From the cell containing the given text, extract its center point as (X, Y) coordinate. 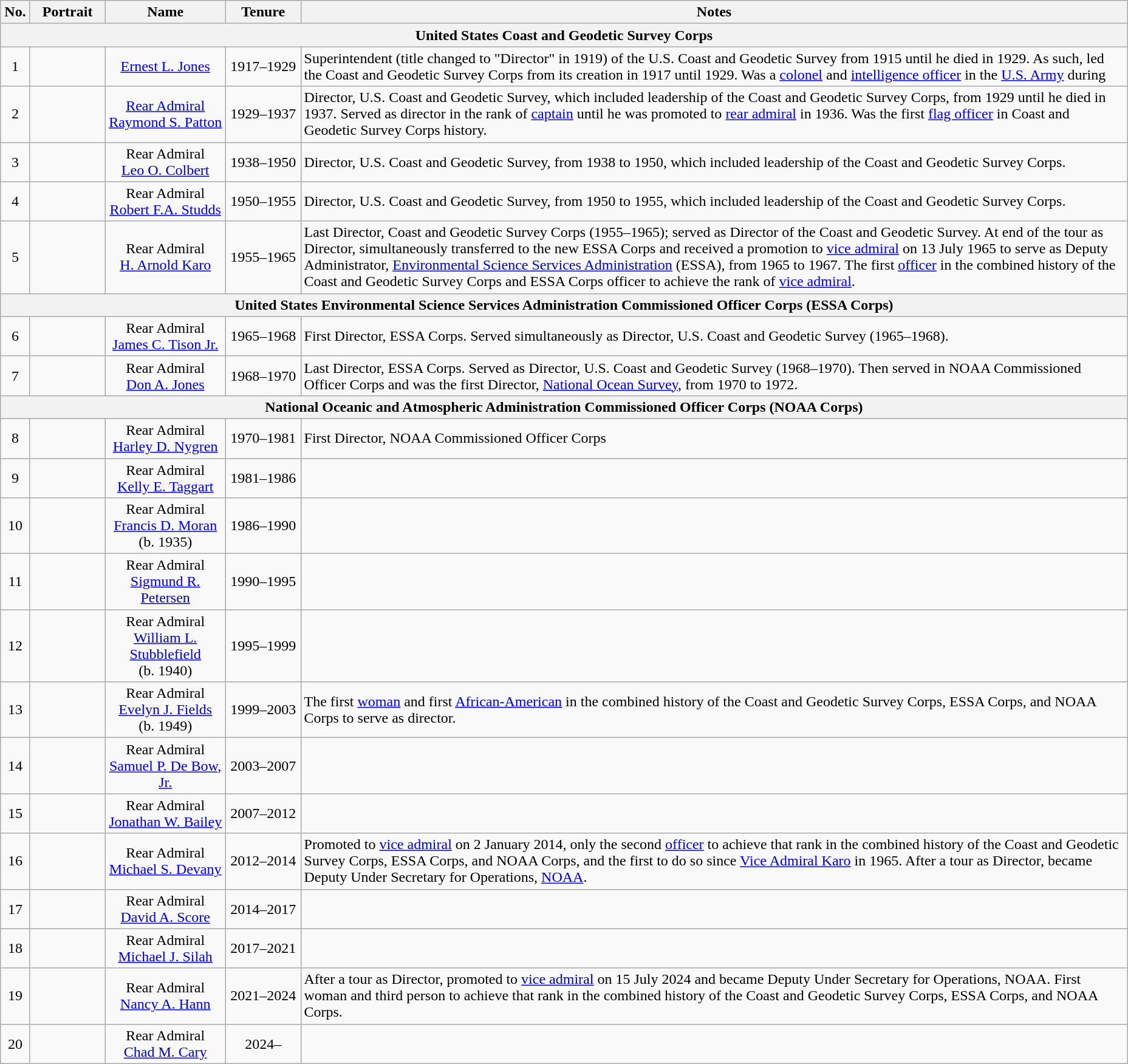
Rear AdmiralSamuel P. De Bow, Jr. (165, 766)
1917–1929 (263, 67)
2 (16, 114)
1970–1981 (263, 438)
Name (165, 12)
1968–1970 (263, 375)
2003–2007 (263, 766)
Rear AdmiralRobert F.A. Studds (165, 202)
Rear AdmiralHarley D. Nygren (165, 438)
Rear AdmiralNancy A. Hann (165, 996)
Rear AdmiralKelly E. Taggart (165, 477)
1999–2003 (263, 710)
Rear AdmiralH. Arnold Karo (165, 257)
1995–1999 (263, 646)
2017–2021 (263, 949)
3 (16, 162)
10 (16, 526)
Rear AdmiralJonathan W. Bailey (165, 814)
2021–2024 (263, 996)
6 (16, 336)
16 (16, 861)
1981–1986 (263, 477)
No. (16, 12)
Director, U.S. Coast and Geodetic Survey, from 1938 to 1950, which included leadership of the Coast and Geodetic Survey Corps. (714, 162)
1955–1965 (263, 257)
5 (16, 257)
Rear AdmiralDavid A. Score (165, 909)
First Director, NOAA Commissioned Officer Corps (714, 438)
Rear AdmiralWilliam L. Stubblefield(b. 1940) (165, 646)
Rear AdmiralRaymond S. Patton (165, 114)
1965–1968 (263, 336)
19 (16, 996)
Rear AdmiralJames C. Tison Jr. (165, 336)
4 (16, 202)
Rear AdmiralMichael J. Silah (165, 949)
1990–1995 (263, 582)
17 (16, 909)
Rear AdmiralFrancis D. Moran(b. 1935) (165, 526)
First Director, ESSA Corps. Served simultaneously as Director, U.S. Coast and Geodetic Survey (1965–1968). (714, 336)
Rear AdmiralLeo O. Colbert (165, 162)
13 (16, 710)
Notes (714, 12)
National Oceanic and Atmospheric Administration Commissioned Officer Corps (NOAA Corps) (564, 407)
Rear AdmiralSigmund R. Petersen (165, 582)
14 (16, 766)
Rear AdmiralDon A. Jones (165, 375)
7 (16, 375)
1938–1950 (263, 162)
Tenure (263, 12)
2014–2017 (263, 909)
1950–1955 (263, 202)
12 (16, 646)
2024– (263, 1043)
20 (16, 1043)
2007–2012 (263, 814)
1929–1937 (263, 114)
1 (16, 67)
Director, U.S. Coast and Geodetic Survey, from 1950 to 1955, which included leadership of the Coast and Geodetic Survey Corps. (714, 202)
United States Environmental Science Services Administration Commissioned Officer Corps (ESSA Corps) (564, 305)
11 (16, 582)
United States Coast and Geodetic Survey Corps (564, 35)
2012–2014 (263, 861)
9 (16, 477)
Rear AdmiralMichael S. Devany (165, 861)
Rear AdmiralEvelyn J. Fields(b. 1949) (165, 710)
8 (16, 438)
Portrait (67, 12)
15 (16, 814)
Rear AdmiralChad M. Cary (165, 1043)
18 (16, 949)
Ernest L. Jones (165, 67)
1986–1990 (263, 526)
